Identify which cell holds the provided text, then report its [x, y] central coordinate. 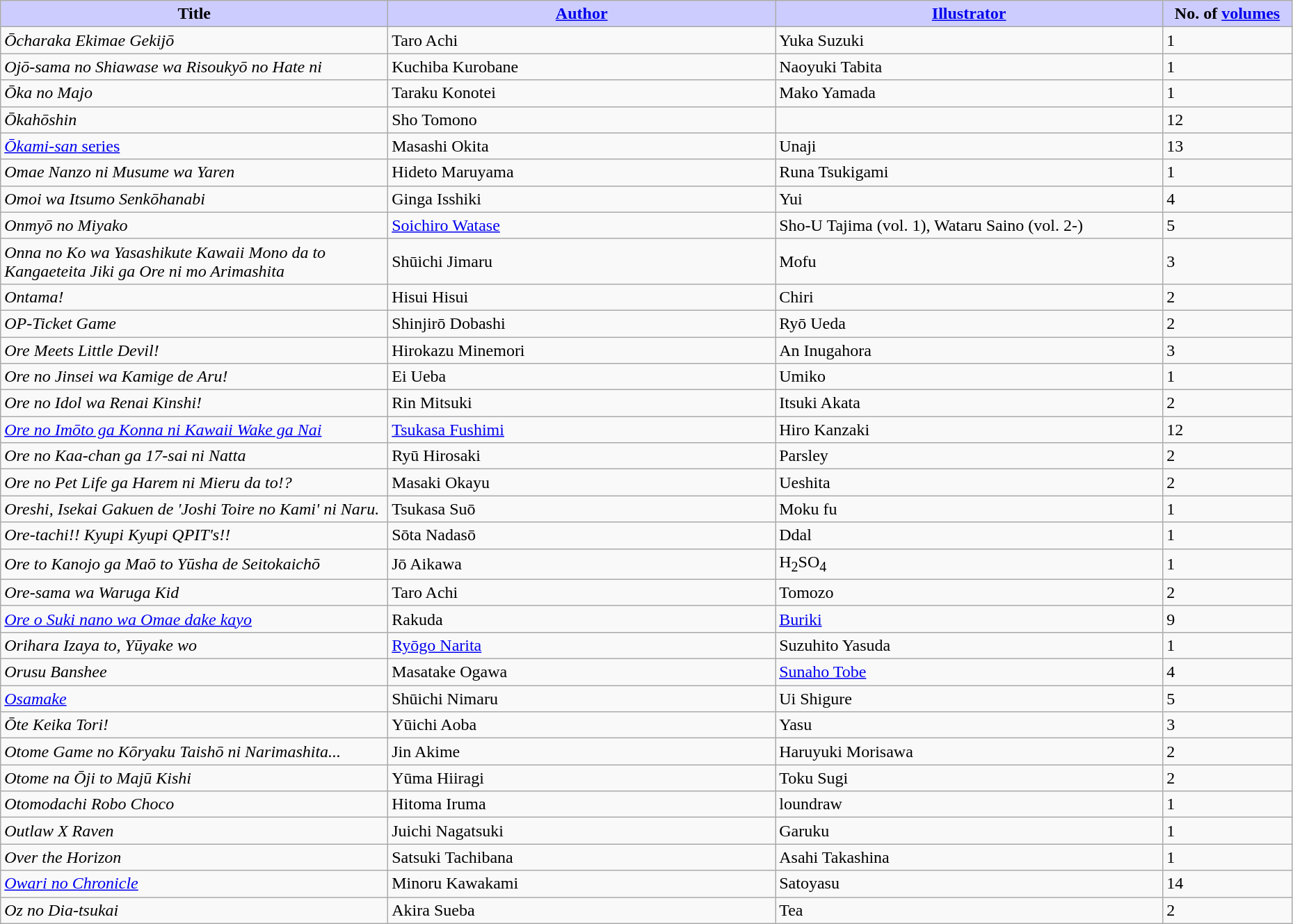
No. of volumes [1228, 14]
Ōka no Majo [195, 93]
Satsuki Tachibana [581, 857]
Osamake [195, 699]
Haruyuki Morisawa [970, 752]
Ueshita [970, 483]
Parsley [970, 456]
Naoyuki Tabita [970, 67]
Ore to Kanojo ga Maō to Yūsha de Seitokaichō [195, 564]
Omae Nanzo ni Musume wa Yaren [195, 172]
Ryōgo Narita [581, 645]
Shūichi Jimaru [581, 261]
Ore o Suki nano wa Omae dake kayo [195, 619]
Yuka Suzuki [970, 40]
Ore Meets Little Devil! [195, 350]
Ōkami-san series [195, 146]
Ginga Isshiki [581, 199]
Ore no Kaa-chan ga 17-sai ni Natta [195, 456]
Tsukasa Suō [581, 509]
Orusu Banshee [195, 672]
Yasu [970, 725]
Otome Game no Kōryaku Taishō ni Narimashita... [195, 752]
Omoi wa Itsumo Senkōhanabi [195, 199]
Yūichi Aoba [581, 725]
Unaji [970, 146]
Ui Shigure [970, 699]
Soichiro Watase [581, 225]
14 [1228, 884]
Umiko [970, 377]
Tomozo [970, 592]
Orihara Izaya to, Yūyake wo [195, 645]
13 [1228, 146]
Ore no Pet Life ga Harem ni Mieru da to!? [195, 483]
Jin Akime [581, 752]
Suzuhito Yasuda [970, 645]
Shūichi Nimaru [581, 699]
Masashi Okita [581, 146]
Author [581, 14]
Sōta Nadasō [581, 535]
Hiro Kanzaki [970, 430]
Ontama! [195, 297]
Shinjirō Dobashi [581, 323]
H2SO4 [970, 564]
Kuchiba Kurobane [581, 67]
Oreshi, Isekai Gakuen de 'Joshi Toire no Kami' ni Naru. [195, 509]
Yūma Hiiragi [581, 778]
Ōte Keika Tori! [195, 725]
Sho Tomono [581, 120]
Onmyō no Miyako [195, 225]
An Inugahora [970, 350]
Buriki [970, 619]
OP-Ticket Game [195, 323]
Sunaho Tobe [970, 672]
Ore no Jinsei wa Kamige de Aru! [195, 377]
Taraku Konotei [581, 93]
Asahi Takashina [970, 857]
Hirokazu Minemori [581, 350]
Itsuki Akata [970, 403]
Masaki Okayu [581, 483]
Juichi Nagatsuki [581, 831]
Owari no Chronicle [195, 884]
Ryū Hirosaki [581, 456]
Ore-sama wa Waruga Kid [195, 592]
9 [1228, 619]
Otome na Ōji to Majū Kishi [195, 778]
Title [195, 14]
Runa Tsukigami [970, 172]
Tsukasa Fushimi [581, 430]
Moku fu [970, 509]
Minoru Kawakami [581, 884]
Mako Yamada [970, 93]
Ore no Idol wa Renai Kinshi! [195, 403]
Jō Aikawa [581, 564]
Ei Ueba [581, 377]
Ddal [970, 535]
Mofu [970, 261]
Sho-U Tajima (vol. 1), Wataru Saino (vol. 2-) [970, 225]
Rakuda [581, 619]
Ojō-sama no Shiawase wa Risoukyō no Hate ni [195, 67]
Over the Horizon [195, 857]
Ore no Imōto ga Konna ni Kawaii Wake ga Nai [195, 430]
Illustrator [970, 14]
Ōcharaka Ekimae Gekijō [195, 40]
Chiri [970, 297]
loundraw [970, 804]
Outlaw X Raven [195, 831]
Toku Sugi [970, 778]
Ryō Ueda [970, 323]
Masatake Ogawa [581, 672]
Ore-tachi!! Kyupi Kyupi QPIT's!! [195, 535]
Garuku [970, 831]
Satoyasu [970, 884]
Yui [970, 199]
Hideto Maruyama [581, 172]
Onna no Ko wa Yasashikute Kawaii Mono da to Kangaeteita Jiki ga Ore ni mo Arimashita [195, 261]
Oz no Dia-tsukai [195, 910]
Akira Sueba [581, 910]
Hisui Hisui [581, 297]
Hitoma Iruma [581, 804]
Rin Mitsuki [581, 403]
Ōkahōshin [195, 120]
Tea [970, 910]
Otomodachi Robo Choco [195, 804]
